Capture the cell that displays the provided text and extract its (X, Y) central coordinate. 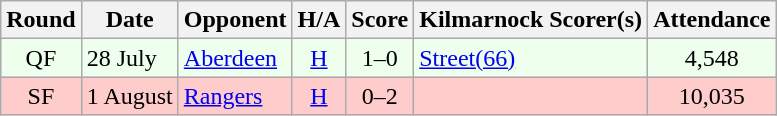
10,035 (712, 96)
Rangers (235, 96)
0–2 (380, 96)
Attendance (712, 20)
1–0 (380, 58)
Opponent (235, 20)
H/A (319, 20)
4,548 (712, 58)
Street(66) (531, 58)
Aberdeen (235, 58)
Kilmarnock Scorer(s) (531, 20)
1 August (130, 96)
28 July (130, 58)
Date (130, 20)
QF (41, 58)
Round (41, 20)
Score (380, 20)
SF (41, 96)
